Determine the (X, Y) coordinate at the center of the cell enclosing the given text.  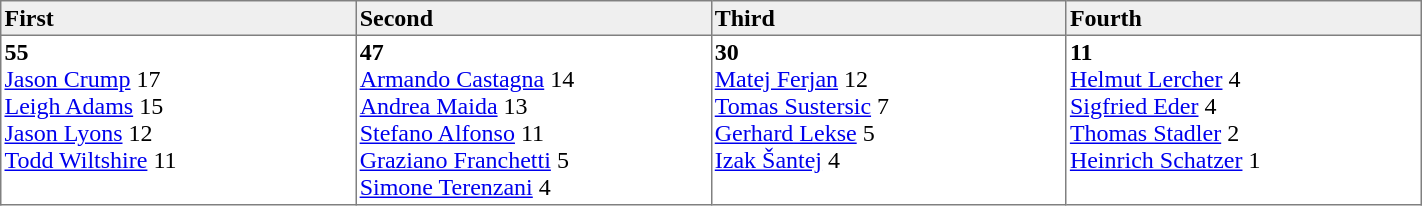
11Helmut Lercher 4Sigfried Eder 4Thomas Stadler 2Heinrich Schatzer 1 (1244, 120)
30Matej Ferjan 12Tomas Sustersic 7Gerhard Lekse 5 Izak Šantej 4 (888, 120)
Fourth (1244, 18)
47Armando Castagna 14Andrea Maida 13Stefano Alfonso 11Graziano Franchetti 5Simone Terenzani 4 (534, 120)
First (178, 18)
Second (534, 18)
Third (888, 18)
55Jason Crump 17Leigh Adams 15Jason Lyons 12Todd Wiltshire 11 (178, 120)
